Determine the (x, y) coordinate at the center of the cell enclosing the given text.  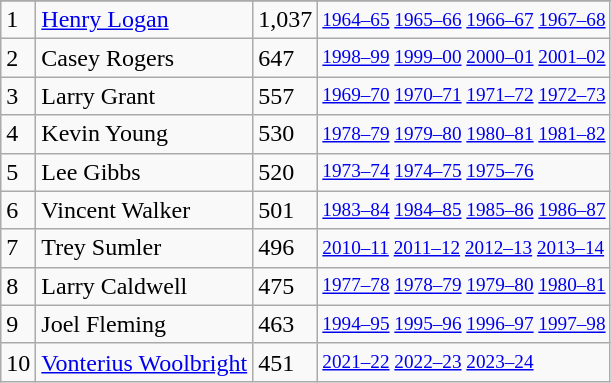
Larry Caldwell (144, 286)
1964–65 1965–66 1966–67 1967–68 (464, 20)
Henry Logan (144, 20)
Larry Grant (144, 96)
Vincent Walker (144, 210)
1973–74 1974–75 1975–76 (464, 172)
475 (286, 286)
Trey Sumler (144, 248)
530 (286, 134)
Lee Gibbs (144, 172)
1998–99 1999–00 2000–01 2001–02 (464, 58)
2010–11 2011–12 2012–13 2013–14 (464, 248)
2 (18, 58)
7 (18, 248)
5 (18, 172)
2021–22 2022–23 2023–24 (464, 362)
Kevin Young (144, 134)
Vonterius Woolbright (144, 362)
1 (18, 20)
6 (18, 210)
496 (286, 248)
4 (18, 134)
1994–95 1995–96 1996–97 1997–98 (464, 324)
1,037 (286, 20)
501 (286, 210)
1969–70 1970–71 1971–72 1972–73 (464, 96)
3 (18, 96)
Joel Fleming (144, 324)
451 (286, 362)
9 (18, 324)
557 (286, 96)
463 (286, 324)
520 (286, 172)
1983–84 1984–85 1985–86 1986–87 (464, 210)
647 (286, 58)
1977–78 1978–79 1979–80 1980–81 (464, 286)
1978–79 1979–80 1980–81 1981–82 (464, 134)
10 (18, 362)
8 (18, 286)
Casey Rogers (144, 58)
